Return the (x, y) coordinate for the center point of the cell that contains the specified text.  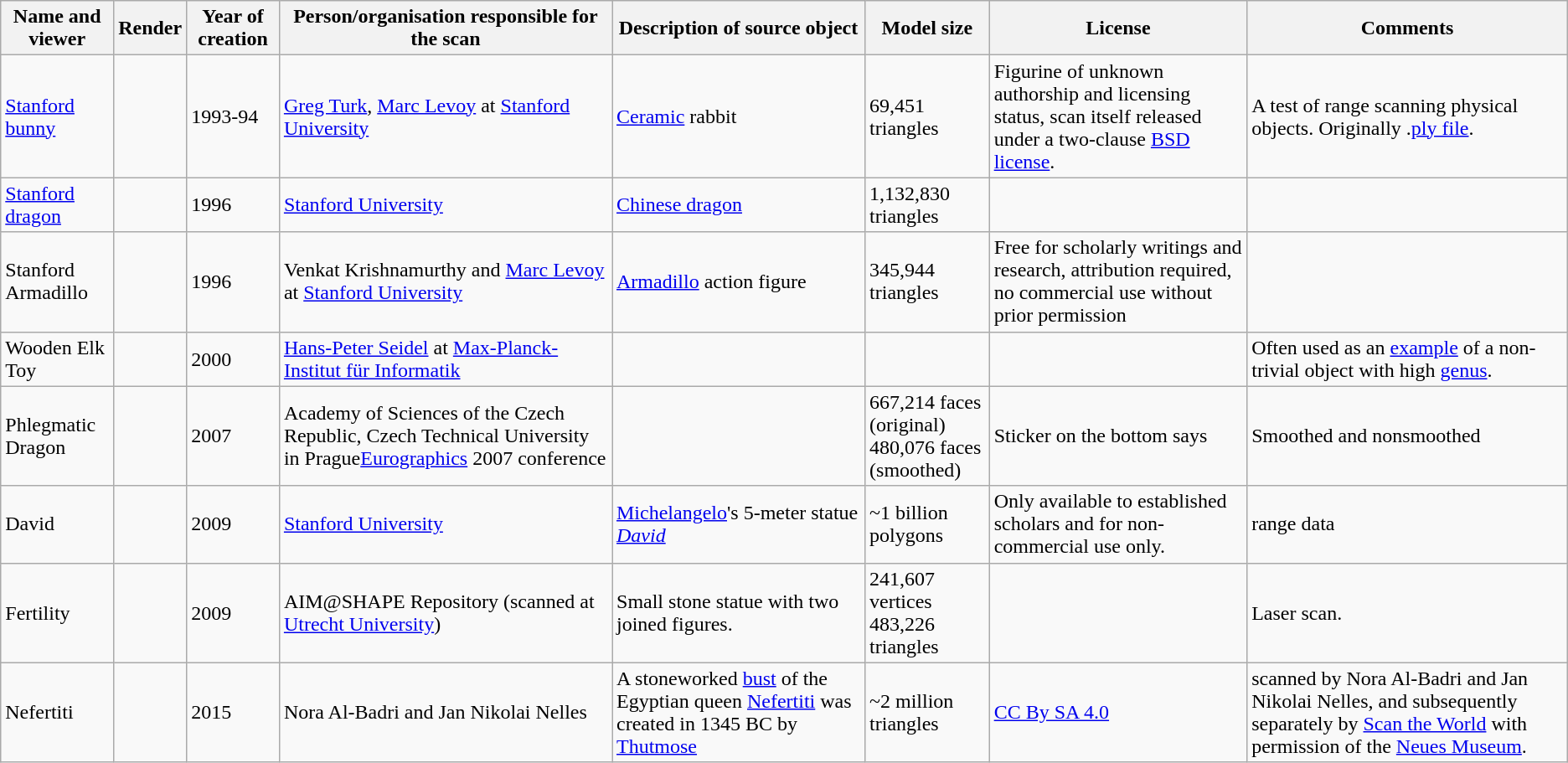
345,944 triangles (928, 281)
69,451 triangles (928, 116)
CC By SA 4.0 (1118, 712)
Nefertiti (57, 712)
2015 (233, 712)
Phlegmatic Dragon (57, 436)
David (57, 524)
Laser scan. (1407, 613)
241,607 vertices483,226 triangles (928, 613)
Academy of Sciences of the Czech Republic, Czech Technical University in PragueEurographics 2007 conference (446, 436)
Sticker on the bottom says (1118, 436)
Only available to established scholars and for non-commercial use only. (1118, 524)
1993-94 (233, 116)
Small stone statue with two joined figures. (738, 613)
scanned by Nora Al-Badri and Jan Nikolai Nelles, and subsequently separately by Scan the World with permission of the Neues Museum. (1407, 712)
2000 (233, 358)
~1 billion polygons (928, 524)
Figurine of unknown authorship and licensing status, scan itself released under a two-clause BSD license. (1118, 116)
Stanford bunny (57, 116)
Description of source object (738, 28)
Smoothed and nonsmoothed (1407, 436)
Name and viewer (57, 28)
Ceramic rabbit (738, 116)
1,132,830 triangles (928, 204)
License (1118, 28)
Often used as an example of a non-trivial object with high genus. (1407, 358)
A test of range scanning physical objects. Originally .ply file. (1407, 116)
667,214 faces (original)480,076 faces (smoothed) (928, 436)
Wooden Elk Toy (57, 358)
Nora Al-Badri and Jan Nikolai Nelles (446, 712)
Stanford Armadillo (57, 281)
Armadillo action figure (738, 281)
A stoneworked bust of the Egyptian queen Nefertiti was created in 1345 BC by Thutmose (738, 712)
Hans-Peter Seidel at Max-Planck-Institut für Informatik (446, 358)
Person/organisation responsible for the scan (446, 28)
Comments (1407, 28)
range data (1407, 524)
Render (151, 28)
2007 (233, 436)
Year of creation (233, 28)
Venkat Krishnamurthy and Marc Levoy at Stanford University (446, 281)
Greg Turk, Marc Levoy at Stanford University (446, 116)
Free for scholarly writings and research, attribution required, no commercial use without prior permission (1118, 281)
~2 million triangles (928, 712)
Chinese dragon (738, 204)
Michelangelo's 5-meter statue David (738, 524)
Model size (928, 28)
AIM@SHAPE Repository (scanned at Utrecht University) (446, 613)
Fertility (57, 613)
Stanford dragon (57, 204)
